Identify which cell holds the provided text, then report its (X, Y) central coordinate. 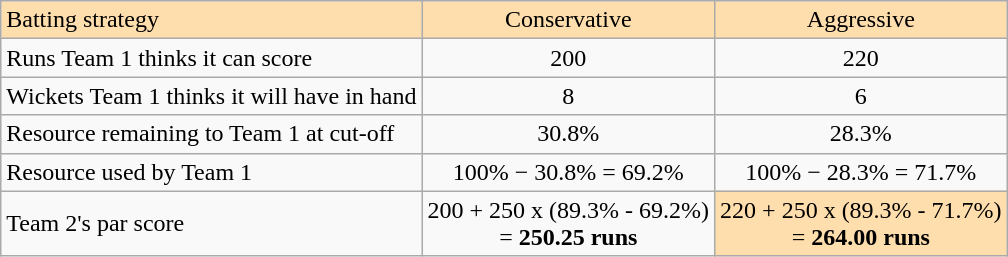
220 (862, 58)
200 (568, 58)
Aggressive (862, 20)
100% − 28.3% = 71.7% (862, 172)
200 + 250 x (89.3% - 69.2%) = 250.25 runs (568, 224)
220 + 250 x (89.3% - 71.7%) = 264.00 runs (862, 224)
Conservative (568, 20)
Team 2's par score (212, 224)
Runs Team 1 thinks it can score (212, 58)
8 (568, 96)
Batting strategy (212, 20)
28.3% (862, 134)
6 (862, 96)
30.8% (568, 134)
Wickets Team 1 thinks it will have in hand (212, 96)
100% − 30.8% = 69.2% (568, 172)
Resource used by Team 1 (212, 172)
Resource remaining to Team 1 at cut-off (212, 134)
